Identify which cell holds the provided text, then report its (X, Y) central coordinate. 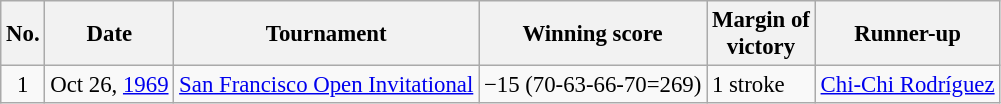
Tournament (326, 34)
No. (23, 34)
Runner-up (908, 34)
Date (110, 34)
1 (23, 85)
Margin ofvictory (762, 34)
San Francisco Open Invitational (326, 85)
Oct 26, 1969 (110, 85)
Chi-Chi Rodríguez (908, 85)
−15 (70-63-66-70=269) (593, 85)
1 stroke (762, 85)
Winning score (593, 34)
